Find where the given text appears and provide that cell's center as [x, y] coordinate. 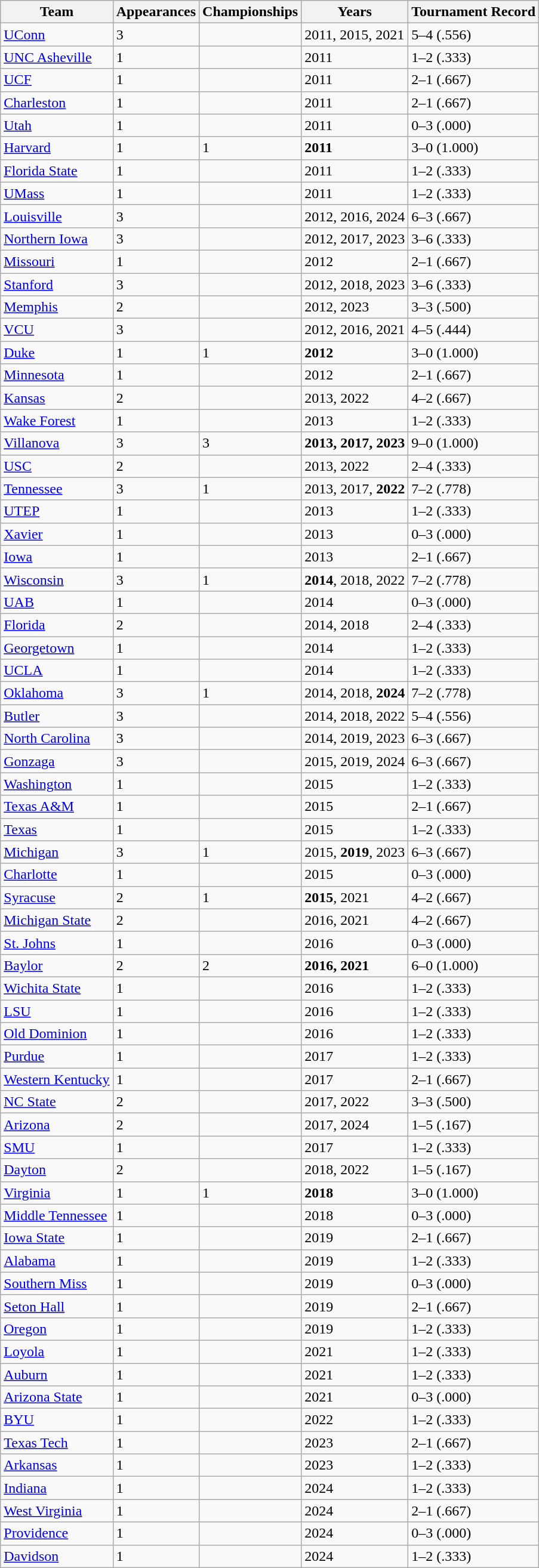
Stanford [57, 285]
Missouri [57, 261]
Texas Tech [57, 1443]
Indiana [57, 1488]
Arizona State [57, 1397]
Tennessee [57, 489]
Duke [57, 353]
Tournament Record [474, 12]
UMass [57, 193]
Washington [57, 784]
Charleston [57, 103]
Purdue [57, 1057]
6–0 (1.000) [474, 965]
Butler [57, 716]
UAB [57, 602]
USC [57, 466]
2013, 2017, 2022 [355, 489]
Western Kentucky [57, 1079]
2018, 2022 [355, 1170]
2012, 2016, 2021 [355, 330]
UCLA [57, 671]
Wichita State [57, 988]
2014, 2018, 2024 [355, 693]
2022 [355, 1420]
Charlotte [57, 875]
Dayton [57, 1170]
Villanova [57, 443]
Utah [57, 125]
Michigan [57, 852]
Auburn [57, 1374]
2012, 2023 [355, 307]
2014, 2019, 2023 [355, 739]
Minnesota [57, 375]
Florida State [57, 171]
2012, 2018, 2023 [355, 285]
Louisville [57, 216]
Loyola [57, 1351]
Kansas [57, 398]
Georgetown [57, 647]
Michigan State [57, 920]
Oklahoma [57, 693]
Old Dominion [57, 1034]
2011, 2015, 2021 [355, 35]
UNC Asheville [57, 57]
2012, 2017, 2023 [355, 239]
Syracuse [57, 897]
UConn [57, 35]
2012, 2016, 2024 [355, 216]
Seton Hall [57, 1306]
VCU [57, 330]
2017, 2024 [355, 1125]
Harvard [57, 148]
Championships [251, 12]
Xavier [57, 534]
West Virginia [57, 1511]
Southern Miss [57, 1283]
UTEP [57, 511]
Middle Tennessee [57, 1215]
Appearances [156, 12]
St. Johns [57, 943]
2015, 2019, 2023 [355, 852]
NC State [57, 1102]
2015, 2019, 2024 [355, 761]
North Carolina [57, 739]
Oregon [57, 1329]
Baylor [57, 965]
Years [355, 12]
Texas [57, 829]
SMU [57, 1147]
Northern Iowa [57, 239]
Team [57, 12]
9–0 (1.000) [474, 443]
2014, 2018 [355, 625]
BYU [57, 1420]
UCF [57, 80]
4–5 (.444) [474, 330]
Arkansas [57, 1465]
Gonzaga [57, 761]
Alabama [57, 1261]
Texas A&M [57, 807]
2017, 2022 [355, 1102]
2015, 2021 [355, 897]
2013, 2017, 2023 [355, 443]
Wake Forest [57, 421]
Virginia [57, 1193]
Florida [57, 625]
LSU [57, 1011]
Davidson [57, 1556]
Memphis [57, 307]
Wisconsin [57, 579]
Iowa State [57, 1238]
Arizona [57, 1125]
Providence [57, 1533]
Iowa [57, 557]
